Provide the (x, y) coordinate of the cell's center where the given text is located.  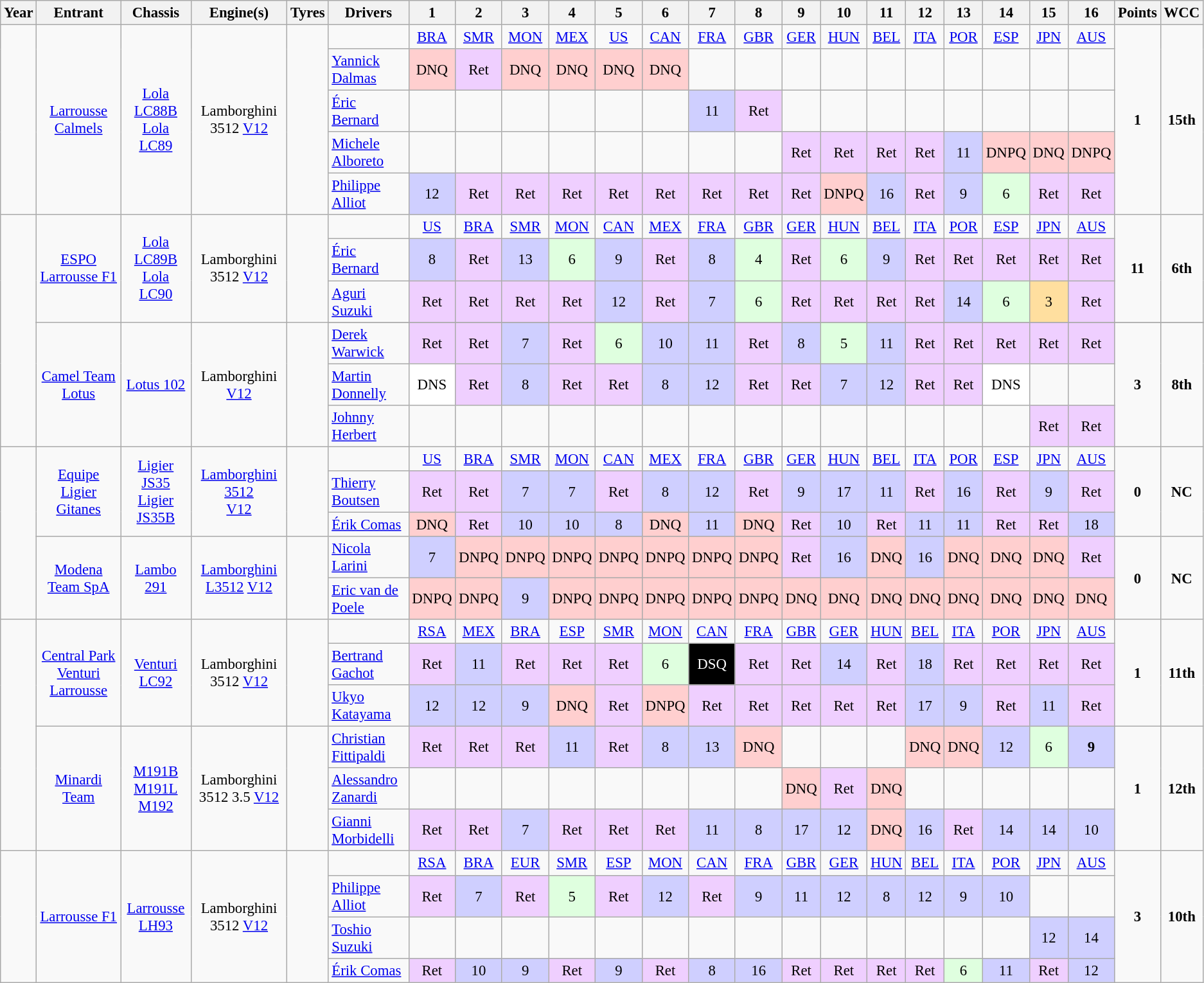
15th (1182, 120)
Aguri Suzuki (369, 302)
Points (1137, 13)
Lamborghini L3512 V12 (239, 578)
Ligier JS35Ligier JS35B (156, 492)
Bertrand Gachot (369, 664)
Entrant (78, 13)
2 (479, 13)
Lamborghini 3512 3.5 V12 (239, 789)
Ukyo Katayama (369, 705)
Gianni Morbidelli (369, 830)
Michele Alboreto (369, 153)
Minardi Team (78, 789)
M191BM191LM192 (156, 789)
Larrousse F1 (78, 917)
Martin Donnelly (369, 384)
Lamborghini 3512V12 (239, 492)
EUR (526, 863)
10th (1182, 917)
11th (1182, 673)
Year (19, 13)
12th (1182, 789)
Toshio Suzuki (369, 938)
Thierry Boutsen (369, 492)
Equipe Ligier Gitanes (78, 492)
Alessandro Zanardi (369, 789)
Drivers (369, 13)
Johnny Herbert (369, 425)
Yannick Dalmas (369, 69)
Lola LC88BLola LC89 (156, 120)
Nicola Larini (369, 558)
Eric van de Poele (369, 599)
Lambo 291 (156, 578)
8th (1182, 384)
Larrousse Calmels (78, 120)
6th (1182, 269)
Venturi LC92 (156, 673)
Christian Fittipaldi (369, 748)
WCC (1182, 13)
Larrousse LH93 (156, 917)
Tyres (308, 13)
Central Park Venturi Larrousse (78, 673)
Engine(s) (239, 13)
DSQ (712, 664)
Lotus 102 (156, 384)
ESPO Larrousse F1 (78, 269)
Chassis (156, 13)
Lamborghini V12 (239, 384)
Camel Team Lotus (78, 384)
Lola LC89BLola LC90 (156, 269)
15 (1049, 13)
Derek Warwick (369, 343)
Modena Team SpA (78, 578)
